Identify which cell holds the provided text, then report its (X, Y) central coordinate. 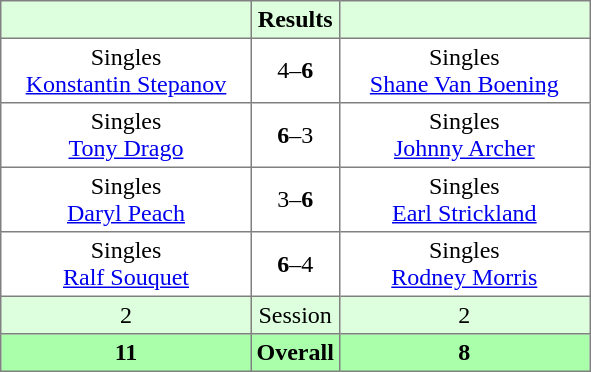
Singles Ralf Souquet (126, 264)
Singles Johnny Archer (464, 135)
Singles Tony Drago (126, 135)
Overall (295, 353)
Singles Konstantin Stepanov (126, 70)
Results (295, 20)
11 (126, 353)
Singles Earl Strickland (464, 199)
6–4 (295, 264)
6–3 (295, 135)
4–6 (295, 70)
Session (295, 315)
3–6 (295, 199)
Singles Rodney Morris (464, 264)
8 (464, 353)
Singles Shane Van Boening (464, 70)
Singles Daryl Peach (126, 199)
